Detect which cell encompasses the target text, then output its [X, Y] center coordinate. 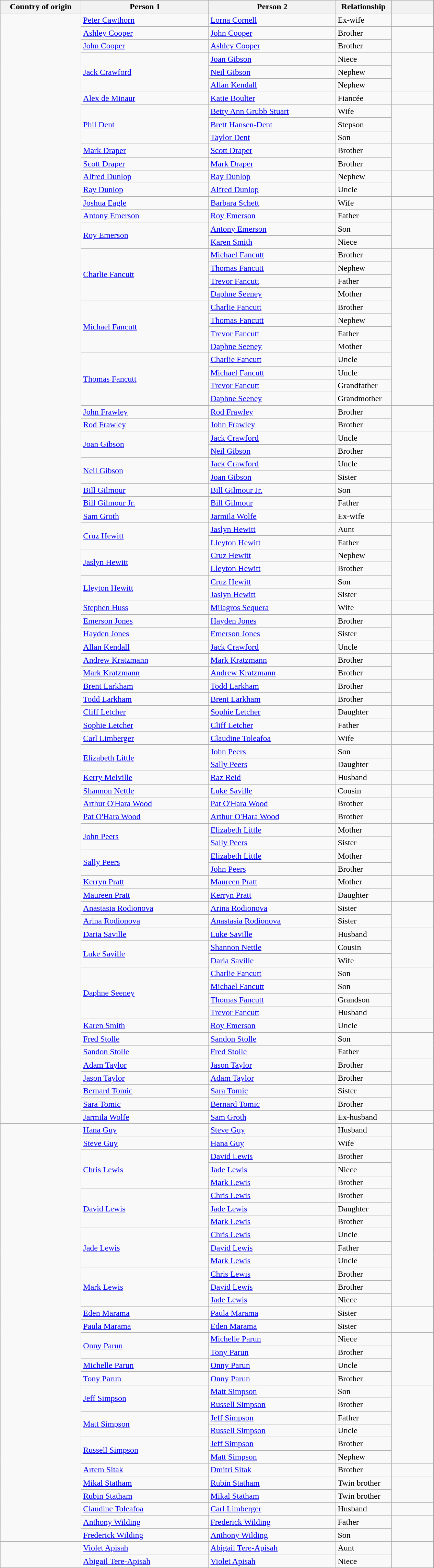
Peter Cawthorn [145, 20]
Alex de Minaur [145, 98]
Grandmother [364, 399]
Dmitri Sitak [272, 1470]
Country of origin [41, 7]
Milagros Sequera [272, 608]
Phil Dent [145, 124]
Stepson [364, 124]
Relationship [364, 7]
Lorna Cornell [272, 20]
Person 2 [272, 7]
Taylor Dent [272, 137]
Joshua Eagle [145, 203]
Fiancée [364, 98]
Barbara Schett [272, 203]
Stephen Huss [145, 608]
Grandson [364, 1000]
Kerry Melville [145, 777]
Ex-husband [364, 1117]
Artem Sitak [145, 1470]
Katie Boulter [272, 98]
Grandfather [364, 386]
Betty Ann Grubb Stuart [272, 111]
Person 1 [145, 7]
Raz Reid [272, 777]
Brett Hansen-Dent [272, 124]
